Search for the cell housing the specified text and yield its (x, y) center coordinate. 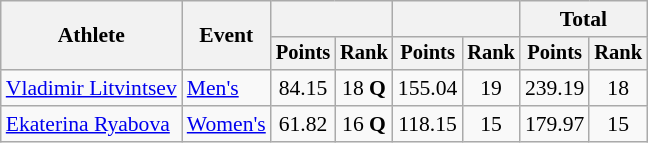
18 (618, 88)
179.97 (554, 124)
Vladimir Litvintsev (92, 88)
Women's (226, 124)
19 (491, 88)
61.82 (303, 124)
Men's (226, 88)
18 Q (364, 88)
16 Q (364, 124)
118.15 (428, 124)
Athlete (92, 36)
Ekaterina Ryabova (92, 124)
239.19 (554, 88)
155.04 (428, 88)
Event (226, 36)
Total (584, 19)
84.15 (303, 88)
